Identify which cell holds the provided text, then report its [x, y] central coordinate. 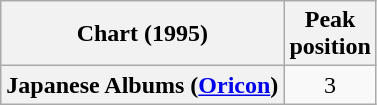
3 [330, 85]
Japanese Albums (Oricon) [142, 85]
Peakposition [330, 34]
Chart (1995) [142, 34]
